Locate the cell with the specified text and output its (x, y) center coordinate. 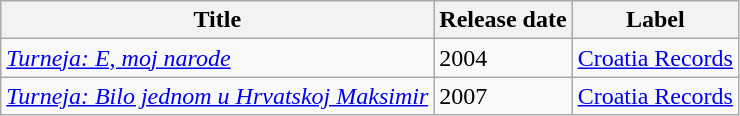
2007 (503, 96)
Label (655, 20)
Turneja: Bilo jednom u Hrvatskoj Maksimir (218, 96)
Turneja: E, moj narode (218, 58)
2004 (503, 58)
Release date (503, 20)
Title (218, 20)
